Identify which cell holds the provided text, then report its [X, Y] central coordinate. 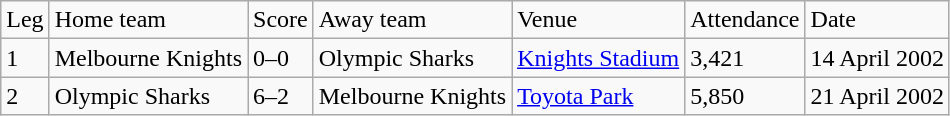
Attendance [745, 20]
Leg [25, 20]
2 [25, 96]
Home team [148, 20]
6–2 [281, 96]
3,421 [745, 58]
Venue [598, 20]
Score [281, 20]
5,850 [745, 96]
14 April 2002 [877, 58]
Date [877, 20]
1 [25, 58]
Toyota Park [598, 96]
Away team [412, 20]
Knights Stadium [598, 58]
21 April 2002 [877, 96]
0–0 [281, 58]
